Detect which cell encompasses the target text, then output its (X, Y) center coordinate. 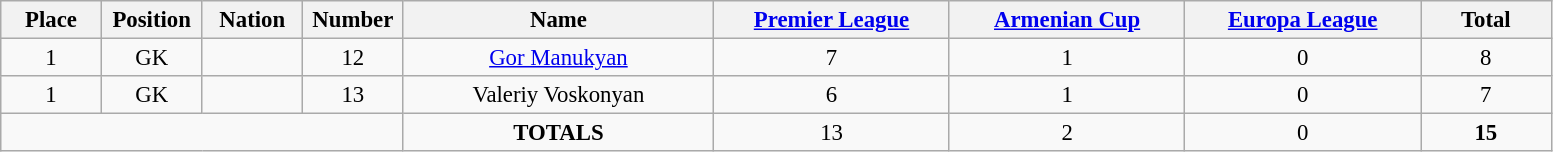
8 (1486, 58)
Name (558, 20)
Europa League (1303, 20)
Position (152, 20)
Gor Manukyan (558, 58)
Total (1486, 20)
2 (1067, 133)
Number (354, 20)
TOTALS (558, 133)
6 (832, 95)
Armenian Cup (1067, 20)
Valeriy Voskonyan (558, 95)
Premier League (832, 20)
Place (52, 20)
Nation (252, 20)
15 (1486, 133)
12 (354, 58)
